Extract the [x, y] coordinate from the center of the cell holding the provided text.  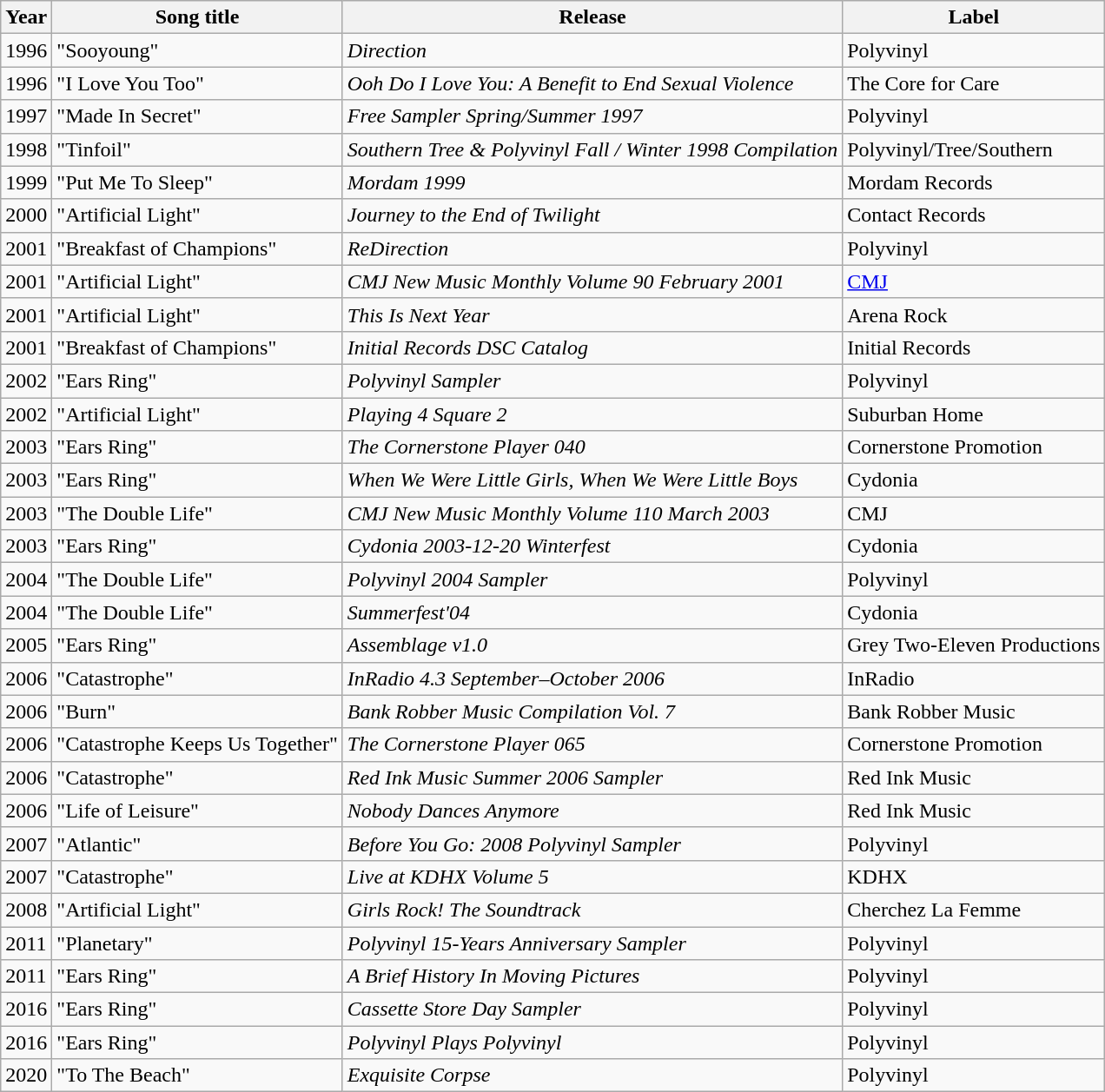
Girls Rock! The Soundtrack [592, 910]
"Burn" [197, 711]
Free Sampler Spring/Summer 1997 [592, 116]
Label [974, 17]
Mordam Records [974, 182]
Grey Two-Eleven Productions [974, 645]
1999 [26, 182]
Polyvinyl Sampler [592, 381]
"Atlantic" [197, 844]
Live at KDHX Volume 5 [592, 877]
Bank Robber Music [974, 711]
2008 [26, 910]
Summerfest'04 [592, 612]
"Sooyoung" [197, 50]
Cherchez La Femme [974, 910]
CMJ New Music Monthly Volume 90 February 2001 [592, 281]
"Put Me To Sleep" [197, 182]
2000 [26, 215]
"Planetary" [197, 943]
1997 [26, 116]
Polyvinyl Plays Polyvinyl [592, 1042]
A Brief History In Moving Pictures [592, 976]
"Catastrophe Keeps Us Together" [197, 745]
Mordam 1999 [592, 182]
Playing 4 Square 2 [592, 414]
"To The Beach" [197, 1075]
Red Ink Music Summer 2006 Sampler [592, 778]
Polyvinyl/Tree/Southern [974, 149]
The Core for Care [974, 83]
Cassette Store Day Sampler [592, 1009]
1998 [26, 149]
Arena Rock [974, 314]
Nobody Dances Anymore [592, 811]
Before You Go: 2008 Polyvinyl Sampler [592, 844]
Southern Tree & Polyvinyl Fall / Winter 1998 Compilation [592, 149]
Polyvinyl 15-Years Anniversary Sampler [592, 943]
Assemblage v1.0 [592, 645]
"Life of Leisure" [197, 811]
Exquisite Corpse [592, 1075]
The Cornerstone Player 065 [592, 745]
2020 [26, 1075]
Ooh Do I Love You: A Benefit to End Sexual Violence [592, 83]
2005 [26, 645]
InRadio 4.3 September–October 2006 [592, 678]
Direction [592, 50]
Cydonia 2003-12-20 Winterfest [592, 546]
When We Were Little Girls, When We Were Little Boys [592, 480]
KDHX [974, 877]
Initial Records DSC Catalog [592, 347]
Song title [197, 17]
CMJ New Music Monthly Volume 110 March 2003 [592, 513]
Initial Records [974, 347]
Suburban Home [974, 414]
The Cornerstone Player 040 [592, 447]
Year [26, 17]
Release [592, 17]
Journey to the End of Twilight [592, 215]
"Tinfoil" [197, 149]
"Made In Secret" [197, 116]
Polyvinyl 2004 Sampler [592, 579]
Contact Records [974, 215]
This Is Next Year [592, 314]
ReDirection [592, 248]
InRadio [974, 678]
Bank Robber Music Compilation Vol. 7 [592, 711]
"I Love You Too" [197, 83]
